Provide the [x, y] coordinate of the cell's center where the given text is located.  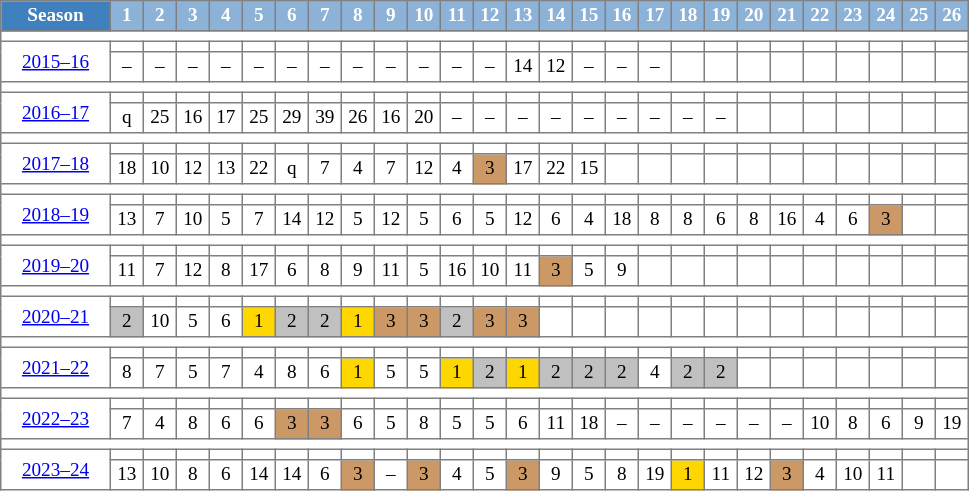
39 [324, 118]
2019–20 [56, 265]
24 [886, 16]
Season [56, 16]
2017–18 [56, 163]
2023–24 [56, 469]
2022–23 [56, 418]
2016–17 [56, 112]
23 [852, 16]
2020–21 [56, 316]
21 [786, 16]
2021–22 [56, 367]
29 [292, 118]
2018–19 [56, 214]
2015–16 [56, 61]
